From the cell containing the given text, extract its center point as [X, Y] coordinate. 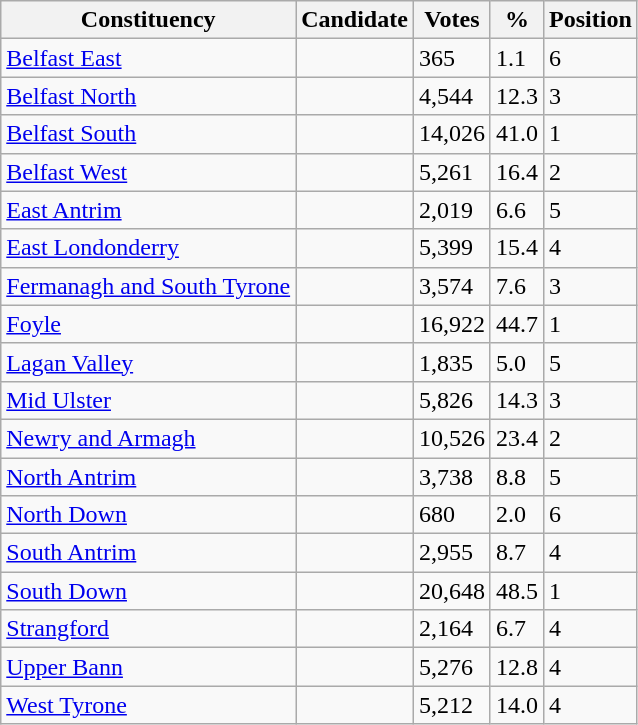
2.0 [516, 515]
Votes [452, 20]
5,826 [452, 400]
East Londonderry [148, 248]
South Down [148, 591]
5,276 [452, 667]
14.0 [516, 705]
48.5 [516, 591]
Mid Ulster [148, 400]
North Down [148, 515]
Candidate [355, 20]
3,574 [452, 286]
North Antrim [148, 477]
12.3 [516, 96]
Belfast South [148, 134]
14.3 [516, 400]
6.7 [516, 629]
1,835 [452, 362]
44.7 [516, 324]
Newry and Armagh [148, 438]
5,212 [452, 705]
7.6 [516, 286]
Position [591, 20]
Foyle [148, 324]
6.6 [516, 210]
3,738 [452, 477]
Constituency [148, 20]
West Tyrone [148, 705]
2,019 [452, 210]
1.1 [516, 58]
Upper Bann [148, 667]
365 [452, 58]
8.8 [516, 477]
5,261 [452, 172]
12.8 [516, 667]
20,648 [452, 591]
Belfast North [148, 96]
41.0 [516, 134]
5.0 [516, 362]
4,544 [452, 96]
16.4 [516, 172]
5,399 [452, 248]
Lagan Valley [148, 362]
10,526 [452, 438]
680 [452, 515]
Fermanagh and South Tyrone [148, 286]
23.4 [516, 438]
% [516, 20]
8.7 [516, 553]
16,922 [452, 324]
14,026 [452, 134]
East Antrim [148, 210]
2,164 [452, 629]
Strangford [148, 629]
Belfast East [148, 58]
2,955 [452, 553]
Belfast West [148, 172]
South Antrim [148, 553]
15.4 [516, 248]
